Scan for the cell matching the given text and deliver its [X, Y] coordinate at center. 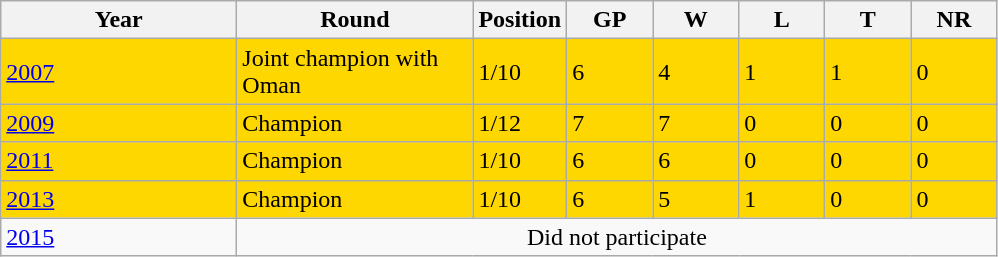
NR [954, 20]
Year [119, 20]
Position [520, 20]
L [782, 20]
Round [355, 20]
2013 [119, 199]
W [696, 20]
2009 [119, 123]
5 [696, 199]
4 [696, 72]
GP [610, 20]
T [868, 20]
2011 [119, 161]
1/12 [520, 123]
2015 [119, 237]
Did not participate [617, 237]
2007 [119, 72]
Joint champion with Oman [355, 72]
